Scan for the cell matching the given text and deliver its [X, Y] coordinate at center. 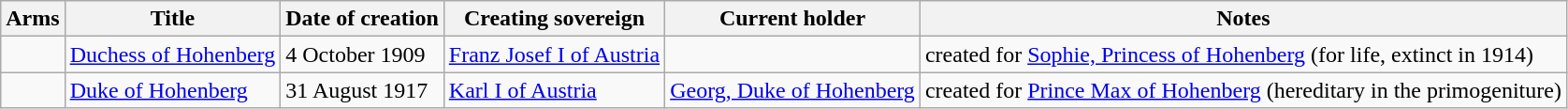
Franz Josef I of Austria [554, 54]
31 August 1917 [363, 90]
Duchess of Hohenberg [172, 54]
Karl I of Austria [554, 90]
Date of creation [363, 19]
created for Prince Max of Hohenberg (hereditary in the primogeniture) [1242, 90]
Arms [33, 19]
created for Sophie, Princess of Hohenberg (for life, extinct in 1914) [1242, 54]
Title [172, 19]
4 October 1909 [363, 54]
Creating sovereign [554, 19]
Georg, Duke of Hohenberg [793, 90]
Current holder [793, 19]
Duke of Hohenberg [172, 90]
Notes [1242, 19]
